Extract the [X, Y] coordinate from the center of the cell holding the provided text.  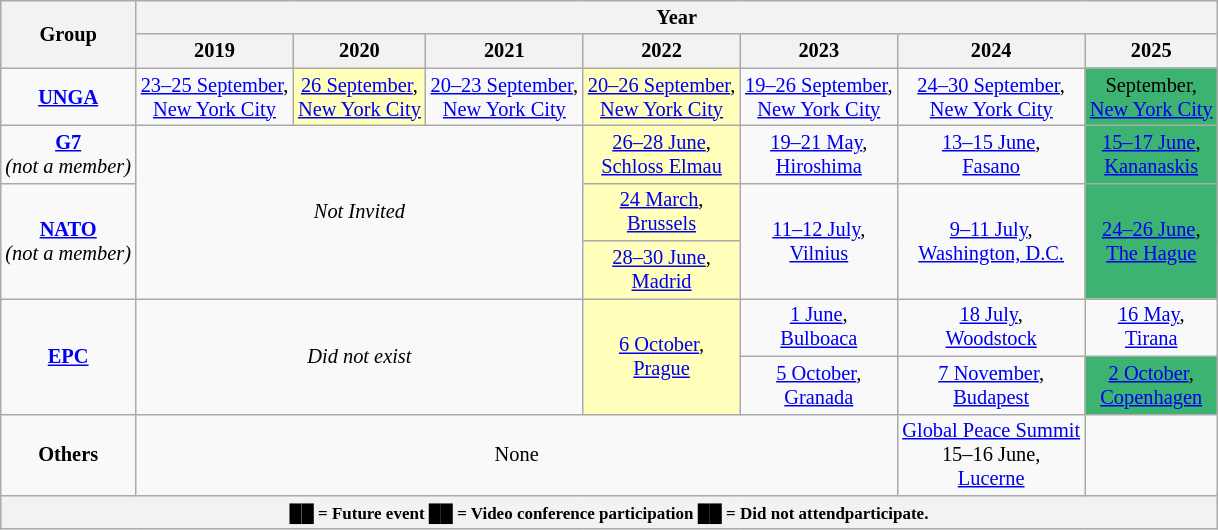
9–11 July, Washington, D.C. [991, 240]
Year [677, 17]
2021 [504, 51]
11–12 July, Vilnius [818, 240]
None [517, 455]
20–23 September, New York City [504, 97]
2023 [818, 51]
24–26 June, The Hague [1152, 240]
18 July, Woodstock [991, 327]
2025 [1152, 51]
2024 [991, 51]
26–28 June, Schloss Elmau [662, 154]
20–26 September, New York City [662, 97]
13–15 June, Fasano [991, 154]
G7(not a member) [68, 154]
EPC [68, 356]
██ = Future event ██ = Video conference participation ██ = Did not attendparticipate. [608, 512]
Group [68, 34]
26 September, New York City [360, 97]
19–21 May, Hiroshima [818, 154]
September, New York City [1152, 97]
1 June, Bulboaca [818, 327]
6 October, Prague [662, 356]
Others [68, 455]
Global Peace Summit15–16 June, Lucerne [991, 455]
UNGA [68, 97]
NATO(not a member) [68, 240]
Not Invited [360, 212]
23–25 September, New York City [214, 97]
Did not exist [360, 356]
24–30 September, New York City [991, 97]
19–26 September, New York City [818, 97]
2 October, Copenhagen [1152, 385]
7 November, Budapest [991, 385]
2022 [662, 51]
15–17 June, Kananaskis [1152, 154]
2020 [360, 51]
16 May, Tirana [1152, 327]
24 March, Brussels [662, 212]
5 October, Granada [818, 385]
2019 [214, 51]
28–30 June, Madrid [662, 270]
